Provide the [x, y] coordinate of the cell's center where the given text is located.  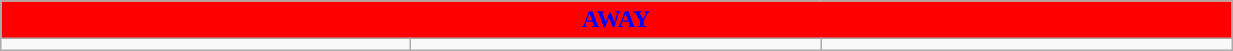
AWAY [616, 20]
